Provide the [x, y] coordinate of the cell's center where the given text is located.  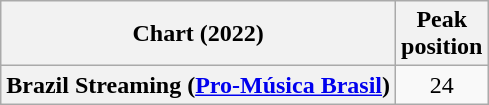
Chart (2022) [198, 34]
Brazil Streaming (Pro-Música Brasil) [198, 85]
Peakposition [442, 34]
24 [442, 85]
